From the cell containing the given text, extract its center point as [X, Y] coordinate. 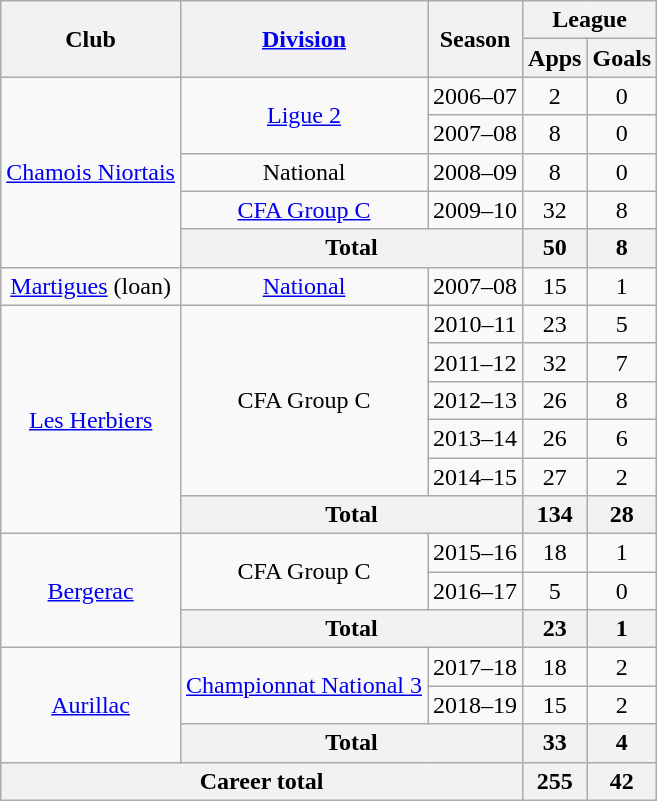
Les Herbiers [91, 419]
2014–15 [476, 477]
2015–16 [476, 553]
255 [555, 781]
Career total [262, 781]
7 [622, 362]
2012–13 [476, 400]
League [590, 20]
6 [622, 438]
42 [622, 781]
2008–09 [476, 172]
Goals [622, 58]
Division [304, 39]
50 [555, 248]
4 [622, 743]
134 [555, 515]
Championnat National 3 [304, 686]
Ligue 2 [304, 115]
28 [622, 515]
2013–14 [476, 438]
33 [555, 743]
Aurillac [91, 705]
2009–10 [476, 210]
Bergerac [91, 591]
2010–11 [476, 324]
Season [476, 39]
2017–18 [476, 667]
Apps [555, 58]
Club [91, 39]
2018–19 [476, 705]
2016–17 [476, 591]
27 [555, 477]
Martigues (loan) [91, 286]
Chamois Niortais [91, 172]
2011–12 [476, 362]
2006–07 [476, 96]
